Identify which cell holds the provided text, then report its (x, y) central coordinate. 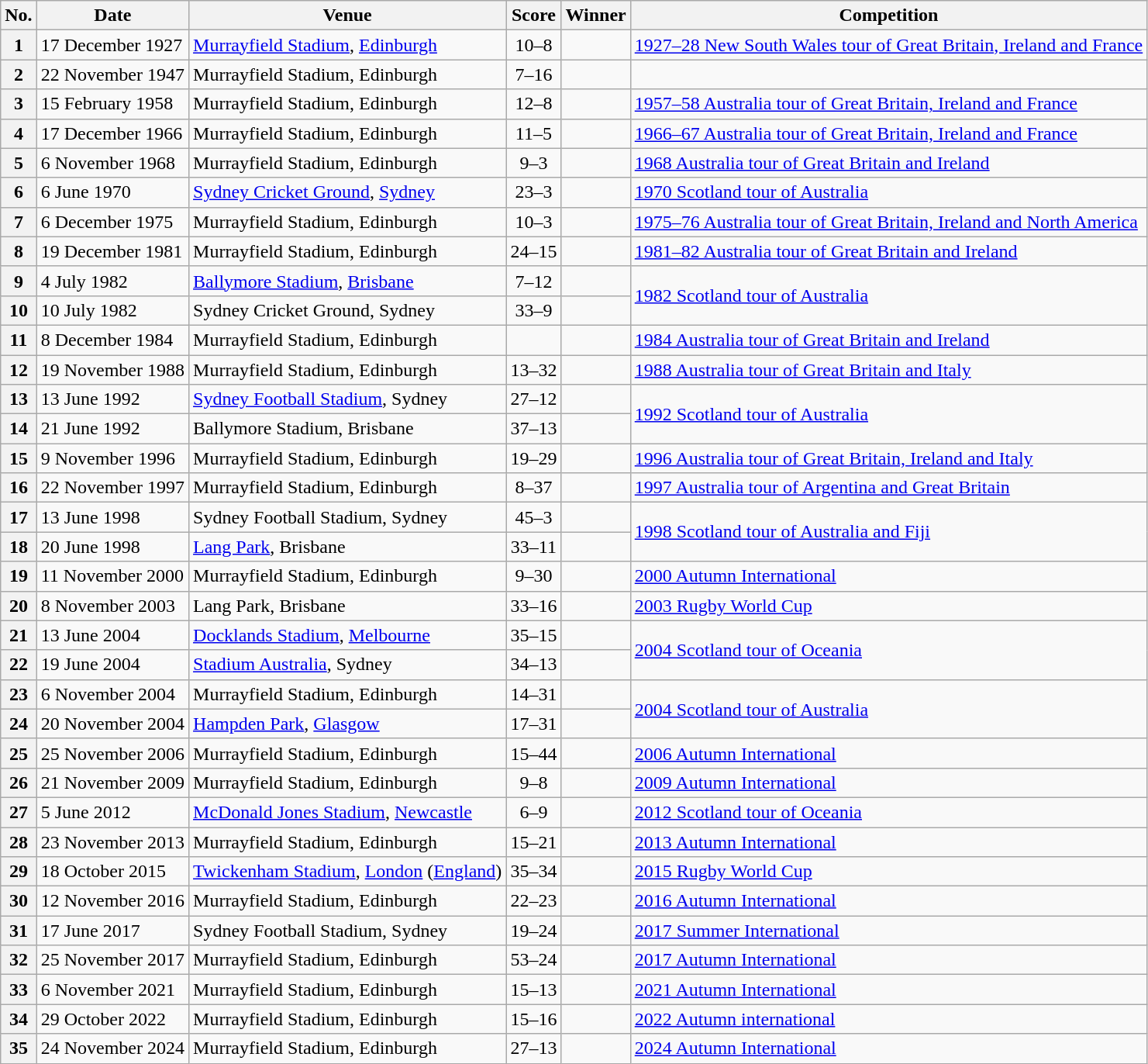
15 (19, 458)
20 (19, 606)
15–16 (533, 1019)
8–37 (533, 488)
2006 Autumn International (888, 753)
9–3 (533, 163)
13 June 1992 (112, 399)
9 (19, 281)
1997 Australia tour of Argentina and Great Britain (888, 488)
35–15 (533, 635)
24 (19, 724)
17 December 1927 (112, 45)
11 (19, 340)
23 November 2013 (112, 841)
1 (19, 45)
27–12 (533, 399)
1998 Scotland tour of Australia and Fiji (888, 532)
2 (19, 74)
25 November 2006 (112, 753)
2003 Rugby World Cup (888, 606)
33–11 (533, 547)
1968 Australia tour of Great Britain and Ireland (888, 163)
1984 Australia tour of Great Britain and Ireland (888, 340)
14 (19, 429)
18 (19, 547)
22 November 1947 (112, 74)
No. (19, 16)
32 (19, 960)
24 November 2024 (112, 1048)
7–16 (533, 74)
27 (19, 812)
6 (19, 192)
19 June 2004 (112, 665)
10–3 (533, 222)
15–44 (533, 753)
12 November 2016 (112, 901)
8 November 2003 (112, 606)
8 (19, 251)
19 December 1981 (112, 251)
2004 Scotland tour of Australia (888, 709)
Venue (347, 16)
29 (19, 872)
21 June 1992 (112, 429)
10 (19, 310)
2017 Summer International (888, 931)
16 (19, 488)
2000 Autumn International (888, 576)
2017 Autumn International (888, 960)
29 October 2022 (112, 1019)
25 (19, 753)
23 (19, 694)
17 (19, 517)
20 June 1998 (112, 547)
15–13 (533, 990)
2004 Scotland tour of Oceania (888, 650)
22 (19, 665)
6 November 1968 (112, 163)
25 November 2017 (112, 960)
2021 Autumn International (888, 990)
33 (19, 990)
Date (112, 16)
19 (19, 576)
2013 Autumn International (888, 841)
9 November 1996 (112, 458)
6 November 2021 (112, 990)
15–21 (533, 841)
4 July 1982 (112, 281)
12–8 (533, 104)
17 June 2017 (112, 931)
2024 Autumn International (888, 1048)
10 July 1982 (112, 310)
17–31 (533, 724)
5 June 2012 (112, 812)
9–8 (533, 782)
34–13 (533, 665)
23–3 (533, 192)
17 December 1966 (112, 133)
9–30 (533, 576)
12 (19, 370)
1970 Scotland tour of Australia (888, 192)
30 (19, 901)
Score (533, 16)
13 (19, 399)
33–16 (533, 606)
27–13 (533, 1048)
1981–82 Australia tour of Great Britain and Ireland (888, 251)
2012 Scotland tour of Oceania (888, 812)
53–24 (533, 960)
15 February 1958 (112, 104)
19–24 (533, 931)
34 (19, 1019)
6 December 1975 (112, 222)
Competition (888, 16)
21 November 2009 (112, 782)
1927–28 New South Wales tour of Great Britain, Ireland and France (888, 45)
Winner (595, 16)
19 November 1988 (112, 370)
5 (19, 163)
2009 Autumn International (888, 782)
1992 Scotland tour of Australia (888, 414)
2022 Autumn international (888, 1019)
11 November 2000 (112, 576)
1996 Australia tour of Great Britain, Ireland and Italy (888, 458)
11–5 (533, 133)
13–32 (533, 370)
20 November 2004 (112, 724)
19–29 (533, 458)
6 November 2004 (112, 694)
37–13 (533, 429)
26 (19, 782)
McDonald Jones Stadium, Newcastle (347, 812)
7 (19, 222)
1982 Scotland tour of Australia (888, 295)
2015 Rugby World Cup (888, 872)
28 (19, 841)
10–8 (533, 45)
21 (19, 635)
Hampden Park, Glasgow (347, 724)
1957–58 Australia tour of Great Britain, Ireland and France (888, 104)
1966–67 Australia tour of Great Britain, Ireland and France (888, 133)
35 (19, 1048)
33–9 (533, 310)
22 November 1997 (112, 488)
6–9 (533, 812)
14–31 (533, 694)
45–3 (533, 517)
Stadium Australia, Sydney (347, 665)
13 June 2004 (112, 635)
3 (19, 104)
7–12 (533, 281)
Twickenham Stadium, London (England) (347, 872)
8 December 1984 (112, 340)
13 June 1998 (112, 517)
6 June 1970 (112, 192)
31 (19, 931)
22–23 (533, 901)
1975–76 Australia tour of Great Britain, Ireland and North America (888, 222)
4 (19, 133)
1988 Australia tour of Great Britain and Italy (888, 370)
18 October 2015 (112, 872)
24–15 (533, 251)
2016 Autumn International (888, 901)
Docklands Stadium, Melbourne (347, 635)
35–34 (533, 872)
